Scan for the cell matching the given text and deliver its (x, y) coordinate at center. 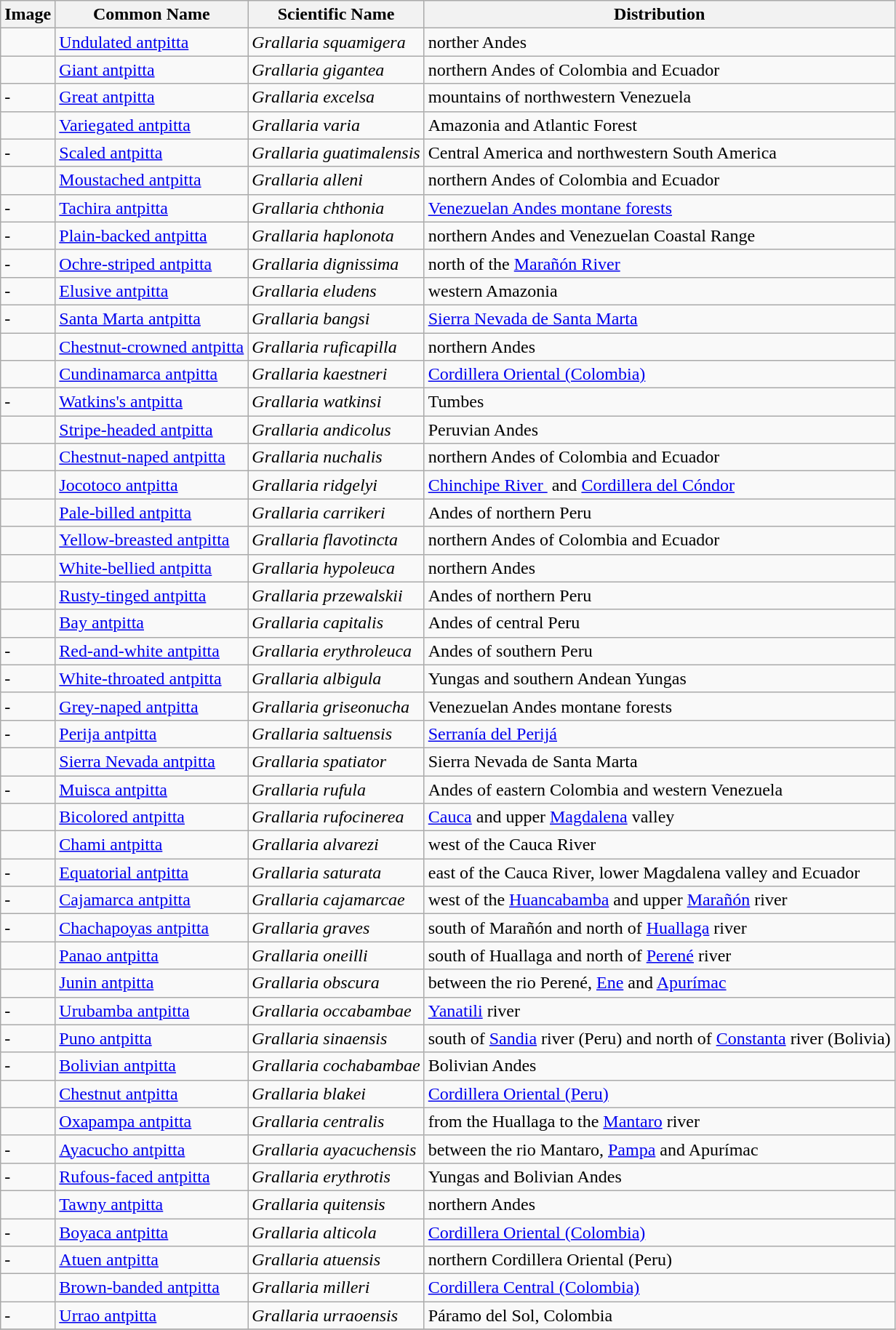
Tachira antpitta (151, 208)
Grallaria alvarezi (336, 845)
Bolivian Andes (659, 1066)
Boyaca antpitta (151, 1233)
Ayacucho antpitta (151, 1149)
Pale-billed antpitta (151, 513)
norther Andes (659, 42)
Cauca and upper Magdalena valley (659, 817)
Grallaria varia (336, 125)
Ochre-striped antpitta (151, 263)
between the rio Mantaro, Pampa and Apurímac (659, 1149)
Yellow-breasted antpitta (151, 540)
Páramo del Sol, Colombia (659, 1315)
Panao antpitta (151, 956)
Grallaria ruficapilla (336, 347)
Grallaria alleni (336, 180)
Grallaria ayacuchensis (336, 1149)
Grallaria milleri (336, 1288)
south of Huallaga and north of Perené river (659, 956)
Grallaria nuchalis (336, 457)
Grallaria alticola (336, 1233)
Grallaria gigantea (336, 70)
Chestnut-naped antpitta (151, 457)
between the rio Perené, Ene and Apurímac (659, 983)
Stripe-headed antpitta (151, 430)
Grallaria urraoensis (336, 1315)
Yungas and Bolivian Andes (659, 1177)
Grallaria erythroleuca (336, 651)
Grallaria chthonia (336, 208)
Rufous-faced antpitta (151, 1177)
Amazonia and Atlantic Forest (659, 125)
Grallaria cochabambae (336, 1066)
Central America and northwestern South America (659, 153)
Grallaria graves (336, 928)
Grallaria guatimalensis (336, 153)
Great antpitta (151, 97)
mountains of northwestern Venezuela (659, 97)
Variegated antpitta (151, 125)
Bay antpitta (151, 623)
Scientific Name (336, 15)
west of the Cauca River (659, 845)
Giant antpitta (151, 70)
Oxapampa antpitta (151, 1121)
Grallaria quitensis (336, 1204)
Urrao antpitta (151, 1315)
Chinchipe River and Cordillera del Cóndor (659, 485)
Chachapoyas antpitta (151, 928)
Chami antpitta (151, 845)
Grallaria bangsi (336, 319)
Brown-banded antpitta (151, 1288)
Grallaria obscura (336, 983)
Atuen antpitta (151, 1260)
Cordillera Central (Colombia) (659, 1288)
Plain-backed antpitta (151, 236)
Grallaria carrikeri (336, 513)
Andes of eastern Colombia and western Venezuela (659, 789)
Chestnut-crowned antpitta (151, 347)
Common Name (151, 15)
Serranía del Perijá (659, 734)
Bicolored antpitta (151, 817)
Grallaria dignissima (336, 263)
Grallaria griseonucha (336, 706)
Undulated antpitta (151, 42)
Scaled antpitta (151, 153)
Moustached antpitta (151, 180)
Elusive antpitta (151, 291)
Grallaria andicolus (336, 430)
Chestnut antpitta (151, 1094)
Grallaria centralis (336, 1121)
Grallaria erythrotis (336, 1177)
Sierra Nevada antpitta (151, 761)
Grallaria kaestneri (336, 374)
Andes of central Peru (659, 623)
Grallaria przewalskii (336, 596)
Tumbes (659, 402)
Grallaria flavotincta (336, 540)
Grallaria albigula (336, 678)
Red-and-white antpitta (151, 651)
Grallaria excelsa (336, 97)
Yanatili river (659, 1011)
White-bellied antpitta (151, 568)
Grallaria occabambae (336, 1011)
Grallaria eludens (336, 291)
Grallaria cajamarcae (336, 900)
east of the Cauca River, lower Magdalena valley and Ecuador (659, 873)
Perija antpitta (151, 734)
south of Sandia river (Peru) and north of Constanta river (Bolivia) (659, 1038)
Peruvian Andes (659, 430)
Junin antpitta (151, 983)
Tawny antpitta (151, 1204)
Distribution (659, 15)
Grallaria ridgelyi (336, 485)
Urubamba antpitta (151, 1011)
Grallaria capitalis (336, 623)
Grallaria hypoleuca (336, 568)
western Amazonia (659, 291)
Grallaria haplonota (336, 236)
Grallaria oneilli (336, 956)
Cordillera Oriental (Peru) (659, 1094)
south of Marañón and north of Huallaga river (659, 928)
White-throated antpitta (151, 678)
Grallaria spatiator (336, 761)
Puno antpitta (151, 1038)
northern Cordillera Oriental (Peru) (659, 1260)
west of the Huancabamba and upper Marañón river (659, 900)
from the Huallaga to the Mantaro river (659, 1121)
Grallaria atuensis (336, 1260)
Grallaria saltuensis (336, 734)
Andes of southern Peru (659, 651)
Cajamarca antpitta (151, 900)
Grallaria watkinsi (336, 402)
north of the Marañón River (659, 263)
Muisca antpitta (151, 789)
Grallaria rufocinerea (336, 817)
Jocotoco antpitta (151, 485)
Cundinamarca antpitta (151, 374)
northern Andes and Venezuelan Coastal Range (659, 236)
Grey-naped antpitta (151, 706)
Grallaria sinaensis (336, 1038)
Yungas and southern Andean Yungas (659, 678)
Grallaria saturata (336, 873)
Grallaria rufula (336, 789)
Equatorial antpitta (151, 873)
Rusty-tinged antpitta (151, 596)
Grallaria blakei (336, 1094)
Image (28, 15)
Bolivian antpitta (151, 1066)
Watkins's antpitta (151, 402)
Santa Marta antpitta (151, 319)
Grallaria squamigera (336, 42)
